Detect which cell encompasses the target text, then output its [X, Y] center coordinate. 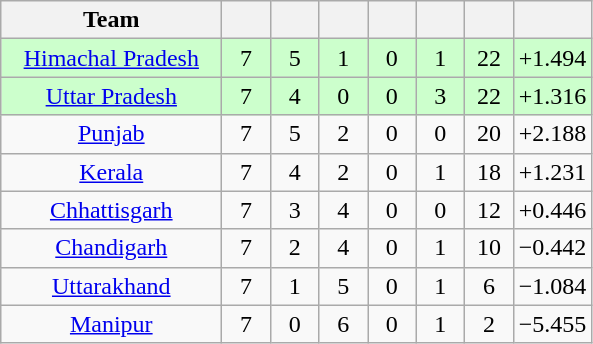
Uttarakhand [112, 286]
Chhattisgarh [112, 210]
+1.316 [552, 96]
Team [112, 20]
Chandigarh [112, 248]
Himachal Pradesh [112, 58]
18 [490, 172]
−1.084 [552, 286]
12 [490, 210]
20 [490, 134]
Kerala [112, 172]
+0.446 [552, 210]
−5.455 [552, 324]
Manipur [112, 324]
+1.231 [552, 172]
−0.442 [552, 248]
+2.188 [552, 134]
+1.494 [552, 58]
Uttar Pradesh [112, 96]
10 [490, 248]
Punjab [112, 134]
